Determine the (x, y) coordinate at the center of the cell enclosing the given text.  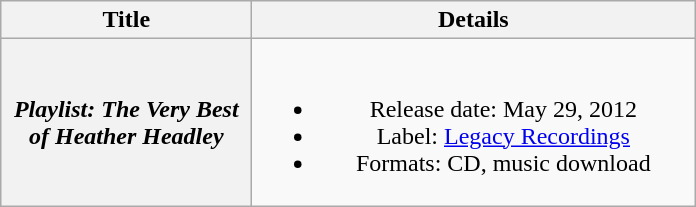
Details (474, 20)
Release date: May 29, 2012Label: Legacy RecordingsFormats: CD, music download (474, 122)
Playlist: The Very Best of Heather Headley (126, 122)
Title (126, 20)
